Extract the [X, Y] coordinate from the center of the cell holding the provided text.  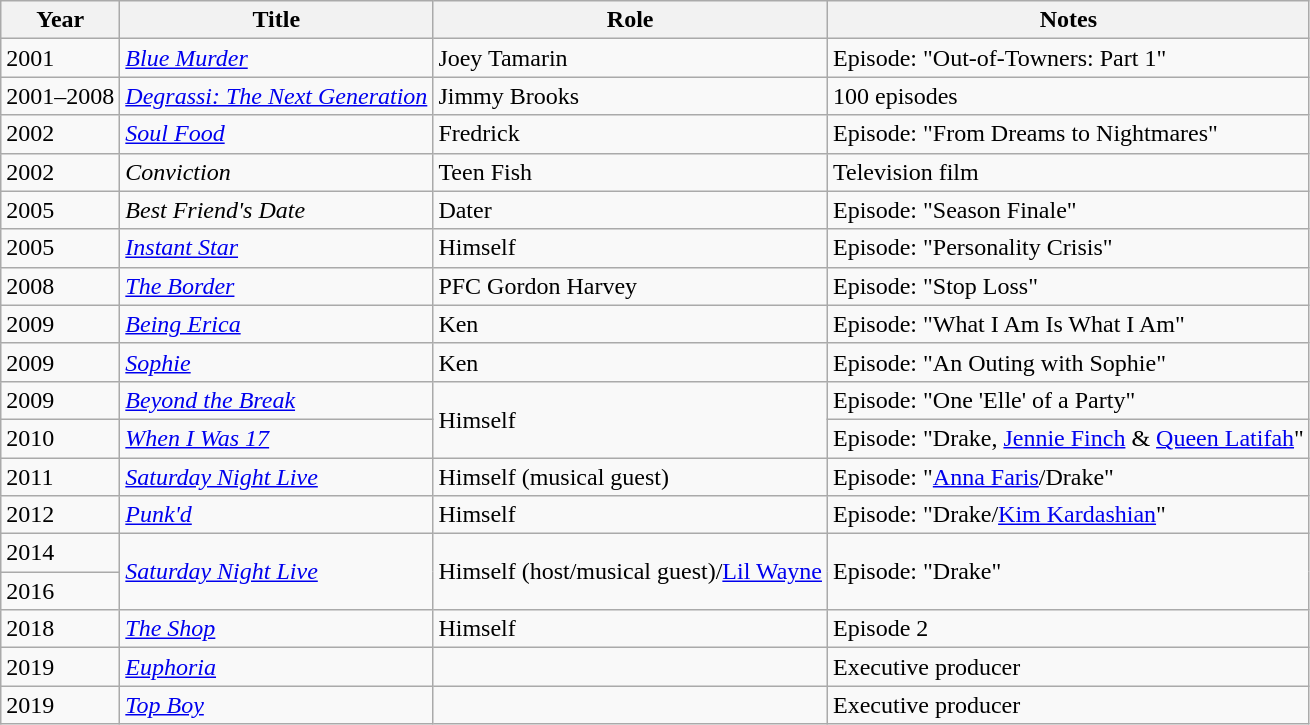
Role [630, 20]
Best Friend's Date [276, 210]
Episode: "An Outing with Sophie" [1068, 362]
Year [60, 20]
Notes [1068, 20]
2011 [60, 477]
100 episodes [1068, 96]
2001 [60, 58]
Episode: "Stop Loss" [1068, 286]
Title [276, 20]
2008 [60, 286]
Sophie [276, 362]
Episode: "Drake/Kim Kardashian" [1068, 515]
Jimmy Brooks [630, 96]
Episode: "Drake, Jennie Finch & Queen Latifah" [1068, 438]
2018 [60, 629]
2001–2008 [60, 96]
Conviction [276, 172]
Episode: "Anna Faris/Drake" [1068, 477]
Punk'd [276, 515]
Joey Tamarin [630, 58]
2016 [60, 591]
Soul Food [276, 134]
The Border [276, 286]
Episode: "Personality Crisis" [1068, 248]
2010 [60, 438]
Episode: "Season Finale" [1068, 210]
When I Was 17 [276, 438]
Being Erica [276, 324]
The Shop [276, 629]
Episode: "What I Am Is What I Am" [1068, 324]
Himself (musical guest) [630, 477]
Episode: "Drake" [1068, 572]
Blue Murder [276, 58]
Top Boy [276, 705]
2012 [60, 515]
Himself (host/musical guest)/Lil Wayne [630, 572]
Episode: "From Dreams to Nightmares" [1068, 134]
Beyond the Break [276, 400]
Fredrick [630, 134]
Degrassi: The Next Generation [276, 96]
Euphoria [276, 667]
PFC Gordon Harvey [630, 286]
Instant Star [276, 248]
Dater [630, 210]
2014 [60, 553]
Episode: "Out-of-Towners: Part 1" [1068, 58]
Teen Fish [630, 172]
Television film [1068, 172]
Episode: "One 'Elle' of a Party" [1068, 400]
Episode 2 [1068, 629]
